Scan for the cell matching the given text and deliver its [X, Y] coordinate at center. 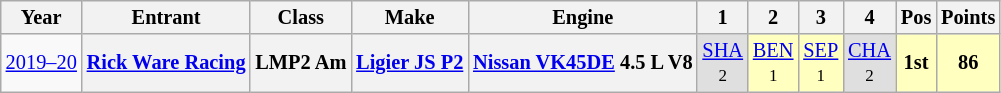
Year [42, 17]
Ligier JS P2 [410, 63]
CHA2 [870, 63]
Points [968, 17]
LMP2 Am [300, 63]
Nissan VK45DE 4.5 L V8 [582, 63]
1st [916, 63]
Engine [582, 17]
3 [820, 17]
86 [968, 63]
BEN1 [773, 63]
Rick Ware Racing [166, 63]
Make [410, 17]
Entrant [166, 17]
Class [300, 17]
2 [773, 17]
SHA2 [722, 63]
2019–20 [42, 63]
4 [870, 17]
SEP1 [820, 63]
Pos [916, 17]
1 [722, 17]
